Pinpoint the cell where the given text exists, returning its (X, Y) midpoint coordinate. 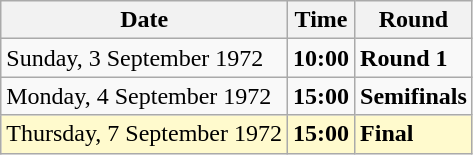
Semifinals (414, 96)
Time (322, 20)
Thursday, 7 September 1972 (144, 134)
10:00 (322, 58)
Round 1 (414, 58)
Date (144, 20)
Round (414, 20)
Final (414, 134)
Monday, 4 September 1972 (144, 96)
Sunday, 3 September 1972 (144, 58)
